Detect which cell encompasses the target text, then output its (x, y) center coordinate. 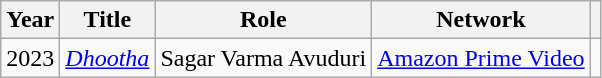
Amazon Prime Video (481, 58)
2023 (30, 58)
Title (108, 20)
Dhootha (108, 58)
Sagar Varma Avuduri (264, 58)
Year (30, 20)
Network (481, 20)
Role (264, 20)
